Determine the (X, Y) coordinate at the center of the cell enclosing the given text.  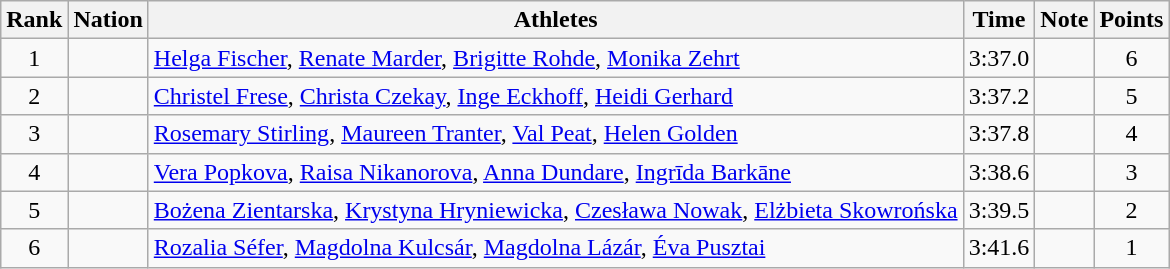
Vera Popkova, Raisa Nikanorova, Anna Dundare, Ingrīda Barkāne (556, 172)
Christel Frese, Christa Czekay, Inge Eckhoff, Heidi Gerhard (556, 96)
Nation (108, 20)
Note (1064, 20)
3:39.5 (999, 210)
Helga Fischer, Renate Marder, Brigitte Rohde, Monika Zehrt (556, 58)
Points (1132, 20)
Rosemary Stirling, Maureen Tranter, Val Peat, Helen Golden (556, 134)
Rank (34, 20)
Bożena Zientarska, Krystyna Hryniewicka, Czesława Nowak, Elżbieta Skowrońska (556, 210)
Time (999, 20)
3:41.6 (999, 248)
Rozalia Séfer, Magdolna Kulcsár, Magdolna Lázár, Éva Pusztai (556, 248)
Athletes (556, 20)
3:37.0 (999, 58)
3:37.8 (999, 134)
3:37.2 (999, 96)
3:38.6 (999, 172)
